Provide the [X, Y] coordinate of the cell's center where the given text is located.  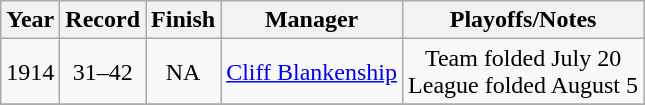
Manager [312, 20]
Record [103, 20]
Year [30, 20]
Playoffs/Notes [524, 20]
Team folded July 20League folded August 5 [524, 72]
Cliff Blankenship [312, 72]
1914 [30, 72]
Finish [184, 20]
31–42 [103, 72]
NA [184, 72]
